Return [X, Y] of the center of cell containing provided text 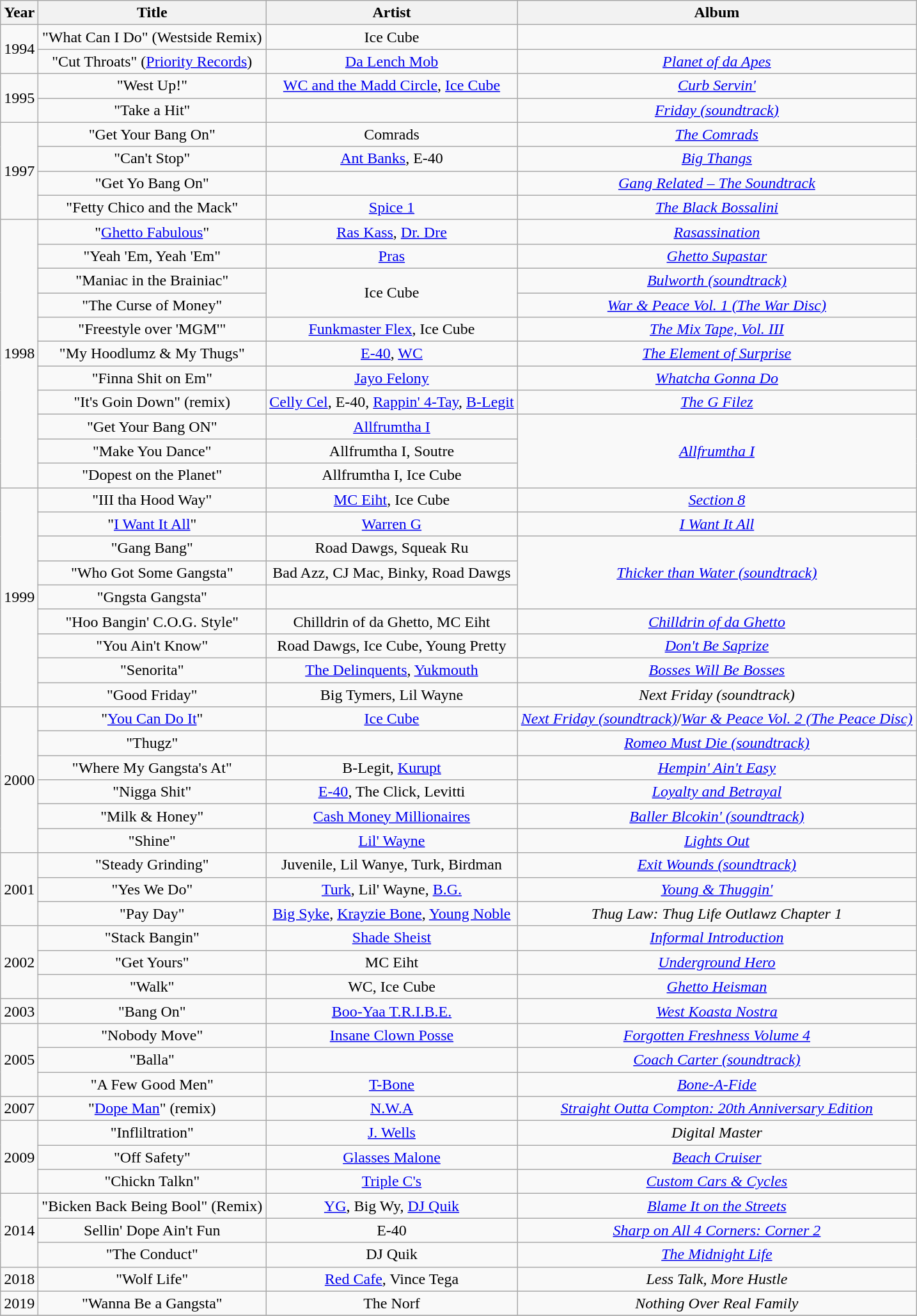
2018 [19, 1279]
I Want It All [716, 524]
WC and the Madd Circle, Ice Cube [391, 86]
Whatcha Gonna Do [716, 378]
Sellin' Dope Ain't Fun [152, 1230]
The G Filez [716, 402]
"Where My Gangsta's At" [152, 768]
"Make You Dance" [152, 451]
1994 [19, 49]
N.W.A [391, 1109]
Romeo Must Die (soundtrack) [716, 743]
Turk, Lil' Wayne, B.G. [391, 889]
Big Syke, Krayzie Bone, Young Noble [391, 914]
"What Can I Do" (Westside Remix) [152, 37]
Baller Blcokin' (soundtrack) [716, 816]
1998 [19, 353]
Nothing Over Real Family [716, 1303]
T-Bone [391, 1084]
"Walk" [152, 987]
Chilldrin of da Ghetto, MC Eiht [391, 621]
Album [716, 13]
"The Conduct" [152, 1255]
2019 [19, 1303]
War & Peace Vol. 1 (The War Disc) [716, 305]
Ghetto Heisman [716, 987]
Informal Introduction [716, 938]
"It's Goin Down" (remix) [152, 402]
The Comrads [716, 134]
"Gang Bang" [152, 548]
"Hoo Bangin' C.O.G. Style" [152, 621]
1999 [19, 598]
"Dope Man" (remix) [152, 1109]
"Get Your Bang On" [152, 134]
"Wolf Life" [152, 1279]
Rasassination [716, 232]
2009 [19, 1157]
DJ Quik [391, 1255]
"The Curse of Money" [152, 305]
"Shine" [152, 841]
Less Talk, More Hustle [716, 1279]
Next Friday (soundtrack) [716, 694]
Spice 1 [391, 207]
B-Legit, Kurupt [391, 768]
"Thugz" [152, 743]
"Gngsta Gangsta" [152, 597]
The Mix Tape, Vol. III [716, 329]
Lights Out [716, 841]
2005 [19, 1059]
The Norf [391, 1303]
Bulworth (soundtrack) [716, 280]
Ghetto Supastar [716, 256]
Loyalty and Betrayal [716, 792]
"Good Friday" [152, 694]
MC Eiht [391, 962]
Underground Hero [716, 962]
Exit Wounds (soundtrack) [716, 865]
Jayo Felony [391, 378]
Beach Cruiser [716, 1157]
Glasses Malone [391, 1157]
Big Tymers, Lil Wayne [391, 694]
"You Can Do It" [152, 719]
"Fetty Chico and the Mack" [152, 207]
"You Ain't Know" [152, 646]
"Nigga Shit" [152, 792]
Road Dawgs, Squeak Ru [391, 548]
Road Dawgs, Ice Cube, Young Pretty [391, 646]
2014 [19, 1230]
Young & Thuggin' [716, 889]
Lil' Wayne [391, 841]
"Get Your Bang ON" [152, 427]
E-40 [391, 1230]
"A Few Good Men" [152, 1084]
The Midnight Life [716, 1255]
Big Thangs [716, 159]
Sharp on All 4 Corners: Corner 2 [716, 1230]
Thug Law: Thug Life Outlawz Chapter 1 [716, 914]
Next Friday (soundtrack)/War & Peace Vol. 2 (The Peace Disc) [716, 719]
Triple C's [391, 1182]
Da Lench Mob [391, 61]
"Dopest on the Planet" [152, 475]
Coach Carter (soundtrack) [716, 1059]
Straight Outta Compton: 20th Anniversary Edition [716, 1109]
"Nobody Move" [152, 1035]
"My Hoodlumz & My Thugs" [152, 354]
"Get Yours" [152, 962]
"Steady Grinding" [152, 865]
"Can't Stop" [152, 159]
The Black Bossalini [716, 207]
Year [19, 13]
"Cut Throats" (Priority Records) [152, 61]
Pras [391, 256]
Custom Cars & Cycles [716, 1182]
2001 [19, 889]
"Milk & Honey" [152, 816]
Ant Banks, E-40 [391, 159]
Bosses Will Be Bosses [716, 670]
Insane Clown Posse [391, 1035]
Bone-A-Fide [716, 1084]
Celly Cel, E-40, Rappin' 4-Tay, B-Legit [391, 402]
"Finna Shit on Em" [152, 378]
Blame It on the Streets [716, 1206]
"Pay Day" [152, 914]
Allfrumtha I, Soutre [391, 451]
"Bicken Back Being Bool" (Remix) [152, 1206]
Boo-Yaa T.R.I.B.E. [391, 1011]
Don't Be Saprize [716, 646]
"Bang On" [152, 1011]
West Koasta Nostra [716, 1011]
J. Wells [391, 1133]
"Infliltration" [152, 1133]
"Who Got Some Gangsta" [152, 573]
Bad Azz, CJ Mac, Binky, Road Dawgs [391, 573]
Juvenile, Lil Wanye, Turk, Birdman [391, 865]
Ras Kass, Dr. Dre [391, 232]
"Chickn Talkn" [152, 1182]
Funkmaster Flex, Ice Cube [391, 329]
Comrads [391, 134]
Digital Master [716, 1133]
2007 [19, 1109]
"Yes We Do" [152, 889]
2003 [19, 1011]
"Maniac in the Brainiac" [152, 280]
1997 [19, 171]
"Ghetto Fabulous" [152, 232]
Planet of da Apes [716, 61]
Curb Servin' [716, 86]
"Balla" [152, 1059]
Red Cafe, Vince Tega [391, 1279]
"Freestyle over 'MGM'" [152, 329]
"Senorita" [152, 670]
2002 [19, 962]
Chilldrin of da Ghetto [716, 621]
Hempin' Ain't Easy [716, 768]
Allfrumtha I, Ice Cube [391, 475]
"III tha Hood Way" [152, 500]
The Element of Surprise [716, 354]
Cash Money Millionaires [391, 816]
Title [152, 13]
The Delinquents, Yukmouth [391, 670]
"Yeah 'Em, Yeah 'Em" [152, 256]
"West Up!" [152, 86]
E-40, WC [391, 354]
"Get Yo Bang On" [152, 183]
Thicker than Water (soundtrack) [716, 573]
WC, Ice Cube [391, 987]
MC Eiht, Ice Cube [391, 500]
2000 [19, 780]
Artist [391, 13]
Shade Sheist [391, 938]
Friday (soundtrack) [716, 110]
"Stack Bangin" [152, 938]
YG, Big Wy, DJ Quik [391, 1206]
1995 [19, 98]
"Take a Hit" [152, 110]
"Wanna Be a Gangsta" [152, 1303]
"Off Safety" [152, 1157]
Forgotten Freshness Volume 4 [716, 1035]
Warren G [391, 524]
Section 8 [716, 500]
Gang Related – The Soundtrack [716, 183]
E-40, The Click, Levitti [391, 792]
"I Want It All" [152, 524]
